Return (x, y) of the center of cell containing provided text 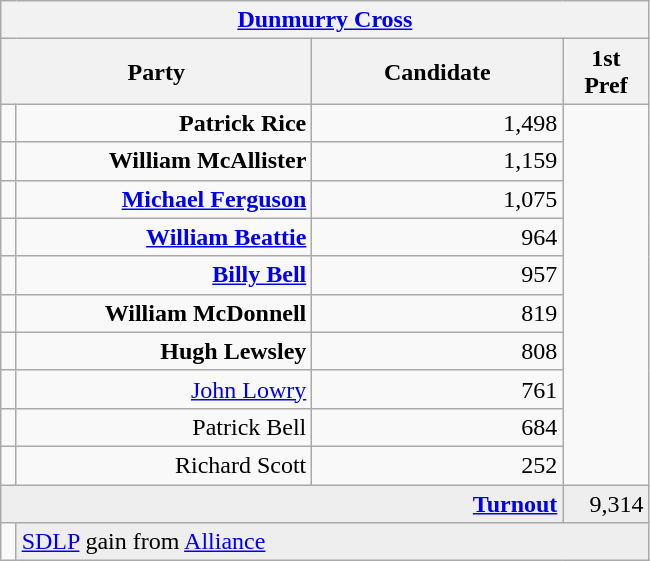
Michael Ferguson (164, 199)
William Beattie (164, 237)
John Lowry (164, 389)
964 (438, 237)
Richard Scott (164, 465)
Hugh Lewsley (164, 351)
Patrick Rice (164, 123)
1st Pref (606, 72)
252 (438, 465)
1,075 (438, 199)
808 (438, 351)
William McDonnell (164, 313)
819 (438, 313)
SDLP gain from Alliance (332, 542)
1,498 (438, 123)
Dunmurry Cross (325, 20)
957 (438, 275)
Candidate (438, 72)
1,159 (438, 161)
Billy Bell (164, 275)
761 (438, 389)
Party (156, 72)
Patrick Bell (164, 427)
684 (438, 427)
9,314 (606, 503)
William McAllister (164, 161)
Turnout (282, 503)
